Return [X, Y] of the center of cell containing provided text 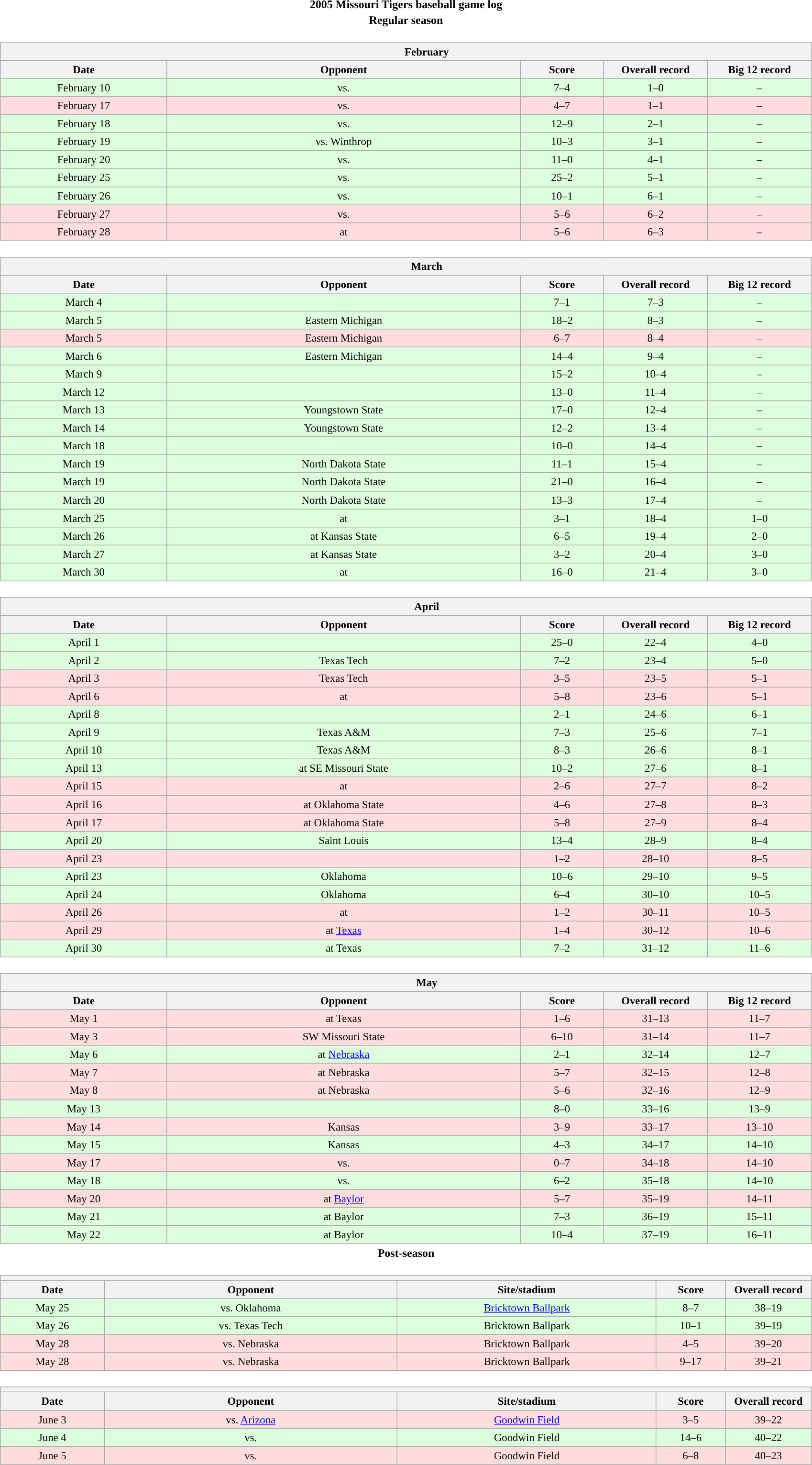
21–4 [655, 572]
June 3 [52, 1420]
May 18 [84, 1180]
vs. Texas Tech [251, 1326]
April 15 [84, 786]
3–2 [562, 554]
37–19 [655, 1234]
February 19 [84, 142]
15–11 [759, 1217]
6–8 [691, 1455]
February [406, 52]
April 13 [84, 768]
34–17 [655, 1144]
March 9 [84, 374]
25–0 [562, 643]
13–9 [759, 1109]
March 18 [84, 446]
6–10 [562, 1037]
31–13 [655, 1019]
7–4 [562, 88]
40–23 [768, 1455]
4–7 [562, 106]
May 25 [52, 1308]
18–2 [562, 320]
23–5 [655, 678]
16–0 [562, 572]
18–4 [655, 518]
April 26 [84, 912]
25–2 [562, 178]
May 13 [84, 1109]
March 13 [84, 410]
27–9 [655, 822]
12–8 [759, 1073]
0–7 [562, 1163]
February 26 [84, 196]
May 22 [84, 1234]
February 18 [84, 124]
April 20 [84, 840]
16–11 [759, 1234]
at SE Missouri State [343, 768]
32–15 [655, 1073]
33–17 [655, 1127]
8–2 [759, 786]
2–0 [759, 536]
31–14 [655, 1037]
March 14 [84, 428]
10–0 [562, 446]
14–6 [691, 1437]
4–1 [655, 160]
12–4 [655, 410]
27–6 [655, 768]
39–19 [768, 1326]
35–18 [655, 1180]
24–6 [655, 714]
April 9 [84, 732]
29–10 [655, 876]
1–1 [655, 106]
March [406, 266]
20–4 [655, 554]
April 8 [84, 714]
13–10 [759, 1127]
May 21 [84, 1217]
9–17 [691, 1362]
27–8 [655, 804]
April 6 [84, 696]
39–20 [768, 1344]
Saint Louis [343, 840]
May 20 [84, 1199]
11–0 [562, 160]
10–2 [562, 768]
27–7 [655, 786]
February 28 [84, 232]
March 20 [84, 500]
March 26 [84, 536]
March 6 [84, 356]
April [406, 606]
March 12 [84, 392]
May 8 [84, 1090]
May 3 [84, 1037]
36–19 [655, 1217]
February 25 [84, 178]
April 29 [84, 930]
30–11 [655, 912]
May 7 [84, 1073]
6–3 [655, 232]
8–5 [759, 858]
35–19 [655, 1199]
39–21 [768, 1362]
6–5 [562, 536]
28–10 [655, 858]
32–14 [655, 1054]
May 1 [84, 1019]
4–5 [691, 1344]
33–16 [655, 1109]
8–0 [562, 1109]
21–0 [562, 482]
30–10 [655, 894]
30–12 [655, 930]
4–6 [562, 804]
April 3 [84, 678]
17–4 [655, 500]
February 17 [84, 106]
6–7 [562, 338]
22–4 [655, 643]
3–9 [562, 1127]
39–22 [768, 1420]
25–6 [655, 732]
April 30 [84, 948]
19–4 [655, 536]
23–4 [655, 660]
4–3 [562, 1144]
March 4 [84, 302]
February 27 [84, 214]
6–4 [562, 894]
9–5 [759, 876]
5–0 [759, 660]
11–4 [655, 392]
1–4 [562, 930]
February 10 [84, 88]
2–6 [562, 786]
vs. Arizona [251, 1420]
vs. Winthrop [343, 142]
16–4 [655, 482]
8–7 [691, 1308]
May [406, 983]
May 17 [84, 1163]
March 27 [84, 554]
March 30 [84, 572]
SW Missouri State [343, 1037]
14–11 [759, 1199]
April 2 [84, 660]
1–6 [562, 1019]
15–4 [655, 464]
April 17 [84, 822]
June 4 [52, 1437]
12–2 [562, 428]
13–3 [562, 500]
9–4 [655, 356]
32–16 [655, 1090]
June 5 [52, 1455]
26–6 [655, 750]
March 25 [84, 518]
April 10 [84, 750]
38–19 [768, 1308]
28–9 [655, 840]
May 15 [84, 1144]
11–6 [759, 948]
February 20 [84, 160]
May 14 [84, 1127]
34–18 [655, 1163]
17–0 [562, 410]
23–6 [655, 696]
May 26 [52, 1326]
40–22 [768, 1437]
vs. Oklahoma [251, 1308]
April 1 [84, 643]
12–7 [759, 1054]
4–0 [759, 643]
31–12 [655, 948]
April 16 [84, 804]
13–0 [562, 392]
April 24 [84, 894]
10–3 [562, 142]
May 6 [84, 1054]
15–2 [562, 374]
11–1 [562, 464]
